Determine the (x, y) coordinate at the center of the cell enclosing the given text.  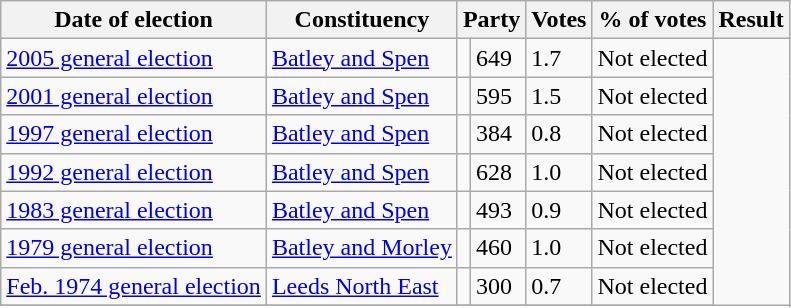
Party (491, 20)
384 (498, 134)
% of votes (652, 20)
1997 general election (134, 134)
Feb. 1974 general election (134, 286)
1.5 (559, 96)
Date of election (134, 20)
300 (498, 286)
Batley and Morley (362, 248)
493 (498, 210)
Leeds North East (362, 286)
460 (498, 248)
0.7 (559, 286)
Result (751, 20)
2005 general election (134, 58)
Constituency (362, 20)
1992 general election (134, 172)
0.8 (559, 134)
0.9 (559, 210)
1.7 (559, 58)
Votes (559, 20)
649 (498, 58)
595 (498, 96)
1983 general election (134, 210)
1979 general election (134, 248)
628 (498, 172)
2001 general election (134, 96)
